Scan for the cell matching the given text and deliver its (x, y) coordinate at center. 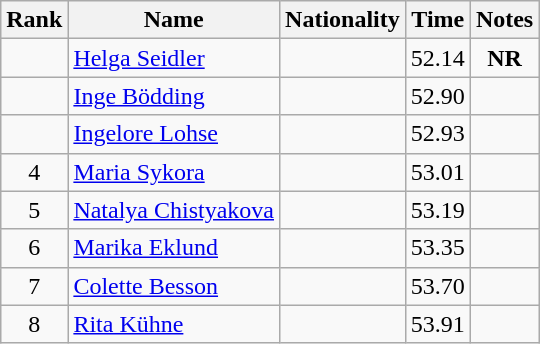
4 (34, 172)
53.19 (438, 210)
Rita Kühne (174, 324)
Nationality (343, 20)
Natalya Chistyakova (174, 210)
Name (174, 20)
6 (34, 248)
53.35 (438, 248)
53.91 (438, 324)
7 (34, 286)
Ingelore Lohse (174, 134)
Rank (34, 20)
Helga Seidler (174, 58)
52.93 (438, 134)
Marika Eklund (174, 248)
NR (504, 58)
52.90 (438, 96)
5 (34, 210)
53.01 (438, 172)
Time (438, 20)
53.70 (438, 286)
52.14 (438, 58)
Colette Besson (174, 286)
Inge Bödding (174, 96)
Maria Sykora (174, 172)
8 (34, 324)
Notes (504, 20)
